Return [x, y] of the center of cell containing provided text 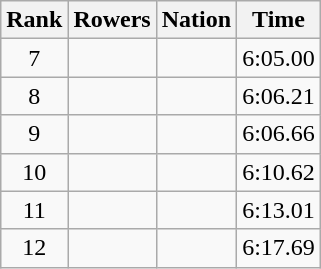
Nation [196, 20]
6:13.01 [279, 210]
6:06.21 [279, 96]
Time [279, 20]
9 [34, 134]
8 [34, 96]
Rank [34, 20]
6:06.66 [279, 134]
11 [34, 210]
6:17.69 [279, 248]
Rowers [112, 20]
6:05.00 [279, 58]
12 [34, 248]
7 [34, 58]
6:10.62 [279, 172]
10 [34, 172]
